Extract the (x, y) coordinate from the center of the cell holding the provided text.  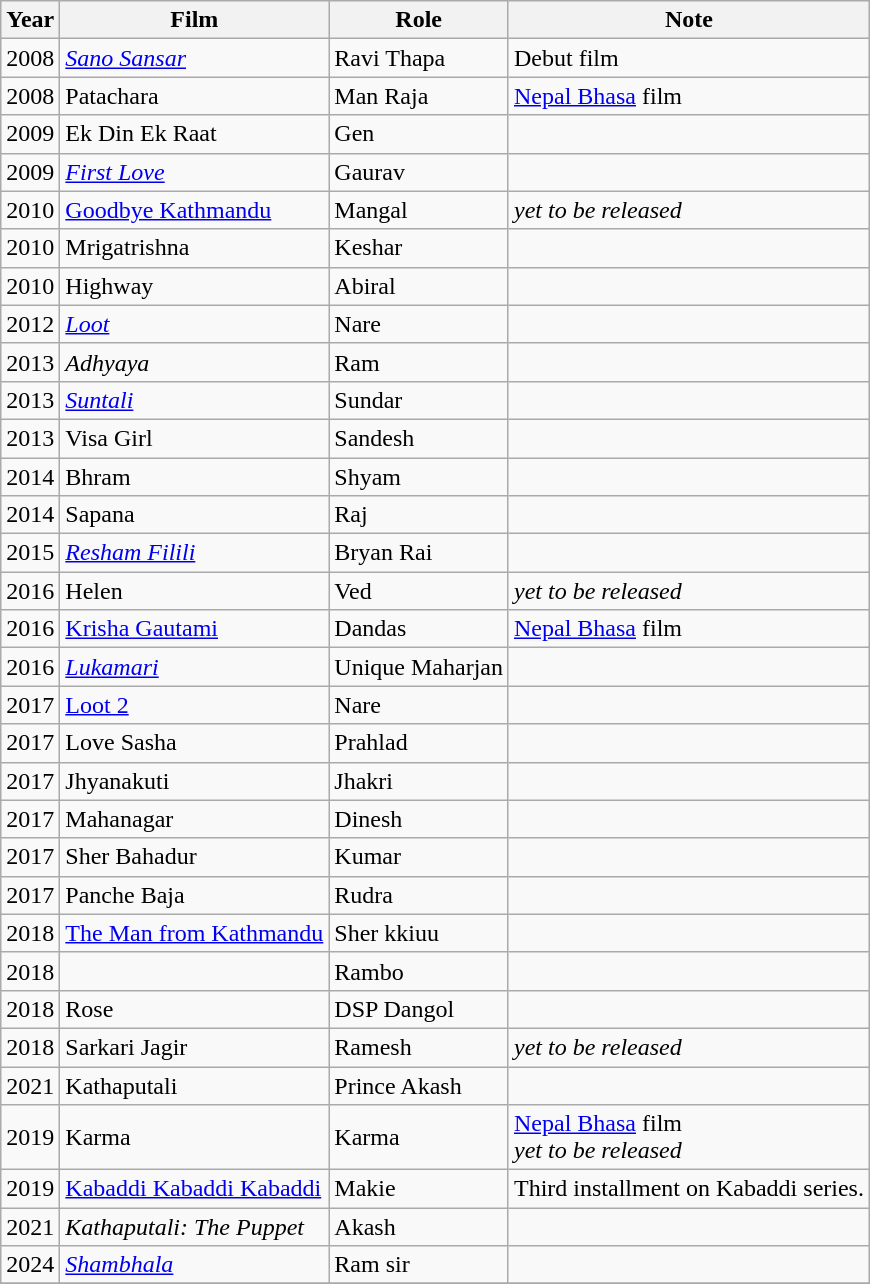
Ram sir (419, 1265)
Note (688, 20)
Bhram (194, 477)
Ek Din Ek Raat (194, 134)
The Man from Kathmandu (194, 933)
Man Raja (419, 96)
Helen (194, 591)
Sher kkiuu (419, 933)
2012 (30, 324)
Gaurav (419, 172)
Keshar (419, 248)
Adhyaya (194, 362)
Loot (194, 324)
Lukamari (194, 667)
Rambo (419, 971)
Third installment on Kabaddi series. (688, 1189)
Dandas (419, 629)
Gen (419, 134)
Sano Sansar (194, 58)
Shambhala (194, 1265)
Sapana (194, 515)
Kabaddi Kabaddi Kabaddi (194, 1189)
Debut film (688, 58)
Dinesh (419, 819)
2024 (30, 1265)
DSP Dangol (419, 1009)
Kumar (419, 857)
Akash (419, 1227)
Unique Maharjan (419, 667)
Film (194, 20)
Mangal (419, 210)
2015 (30, 553)
Rose (194, 1009)
Ram (419, 362)
Loot 2 (194, 705)
Role (419, 20)
Nepal Bhasa filmyet to be released (688, 1138)
Visa Girl (194, 438)
Prince Akash (419, 1085)
Prahlad (419, 743)
Panche Baja (194, 895)
Jhyanakuti (194, 781)
Ravi Thapa (419, 58)
Suntali (194, 400)
Sandesh (419, 438)
Shyam (419, 477)
Ved (419, 591)
Bryan Rai (419, 553)
Resham Filili (194, 553)
Mahanagar (194, 819)
Highway (194, 286)
Sher Bahadur (194, 857)
Mrigatrishna (194, 248)
Sundar (419, 400)
Love Sasha (194, 743)
Kathaputali (194, 1085)
Abiral (419, 286)
Jhakri (419, 781)
First Love (194, 172)
Patachara (194, 96)
Raj (419, 515)
Goodbye Kathmandu (194, 210)
Sarkari Jagir (194, 1047)
Makie (419, 1189)
Rudra (419, 895)
Year (30, 20)
Ramesh (419, 1047)
Kathaputali: The Puppet (194, 1227)
Krisha Gautami (194, 629)
